Find where the given text appears and provide that cell's center as [X, Y] coordinate. 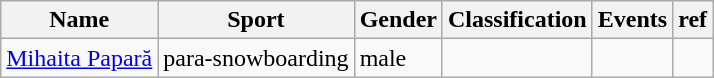
para-snowboarding [256, 58]
male [398, 58]
Mihaita Papară [80, 58]
Gender [398, 20]
ref [693, 20]
Sport [256, 20]
Name [80, 20]
Events [632, 20]
Classification [517, 20]
